From the cell containing the given text, extract its center point as [x, y] coordinate. 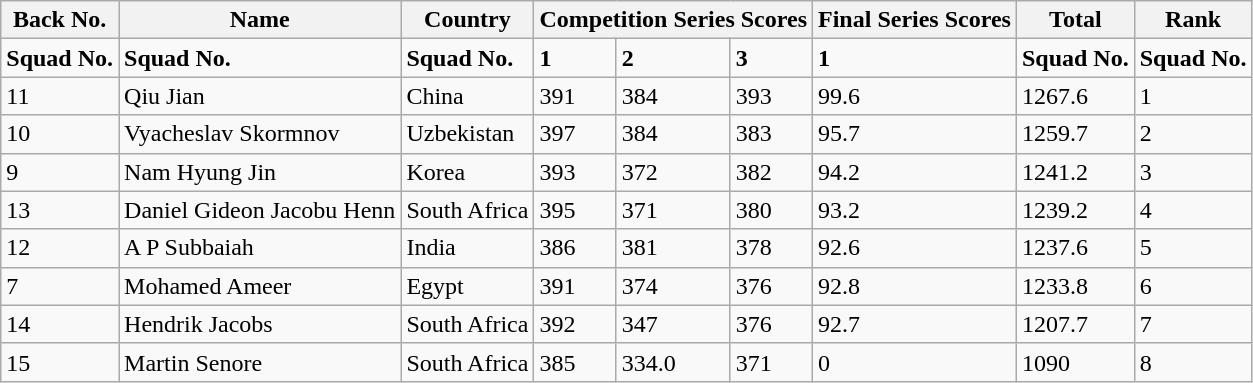
0 [915, 362]
A P Subbaiah [260, 248]
9 [60, 172]
397 [575, 134]
Qiu Jian [260, 96]
Hendrik Jacobs [260, 324]
395 [575, 210]
99.6 [915, 96]
Uzbekistan [468, 134]
11 [60, 96]
1241.2 [1075, 172]
1233.8 [1075, 286]
374 [673, 286]
4 [1193, 210]
334.0 [673, 362]
381 [673, 248]
93.2 [915, 210]
5 [1193, 248]
1237.6 [1075, 248]
92.8 [915, 286]
12 [60, 248]
1259.7 [1075, 134]
Mohamed Ameer [260, 286]
Competition Series Scores [674, 20]
14 [60, 324]
378 [771, 248]
Country [468, 20]
392 [575, 324]
1207.7 [1075, 324]
India [468, 248]
95.7 [915, 134]
Back No. [60, 20]
Vyacheslav Skormnov [260, 134]
1239.2 [1075, 210]
382 [771, 172]
Final Series Scores [915, 20]
8 [1193, 362]
Martin Senore [260, 362]
Korea [468, 172]
Total [1075, 20]
Rank [1193, 20]
380 [771, 210]
Daniel Gideon Jacobu Henn [260, 210]
6 [1193, 286]
385 [575, 362]
386 [575, 248]
10 [60, 134]
383 [771, 134]
94.2 [915, 172]
13 [60, 210]
372 [673, 172]
15 [60, 362]
92.6 [915, 248]
Nam Hyung Jin [260, 172]
Egypt [468, 286]
1267.6 [1075, 96]
347 [673, 324]
Name [260, 20]
92.7 [915, 324]
China [468, 96]
1090 [1075, 362]
